Detect which cell encompasses the target text, then output its (X, Y) center coordinate. 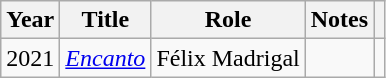
Role (228, 20)
Encanto (106, 58)
Notes (339, 20)
Félix Madrigal (228, 58)
Year (30, 20)
Title (106, 20)
2021 (30, 58)
